Output the [x, y] coordinate of the center of the cell containing the given text.  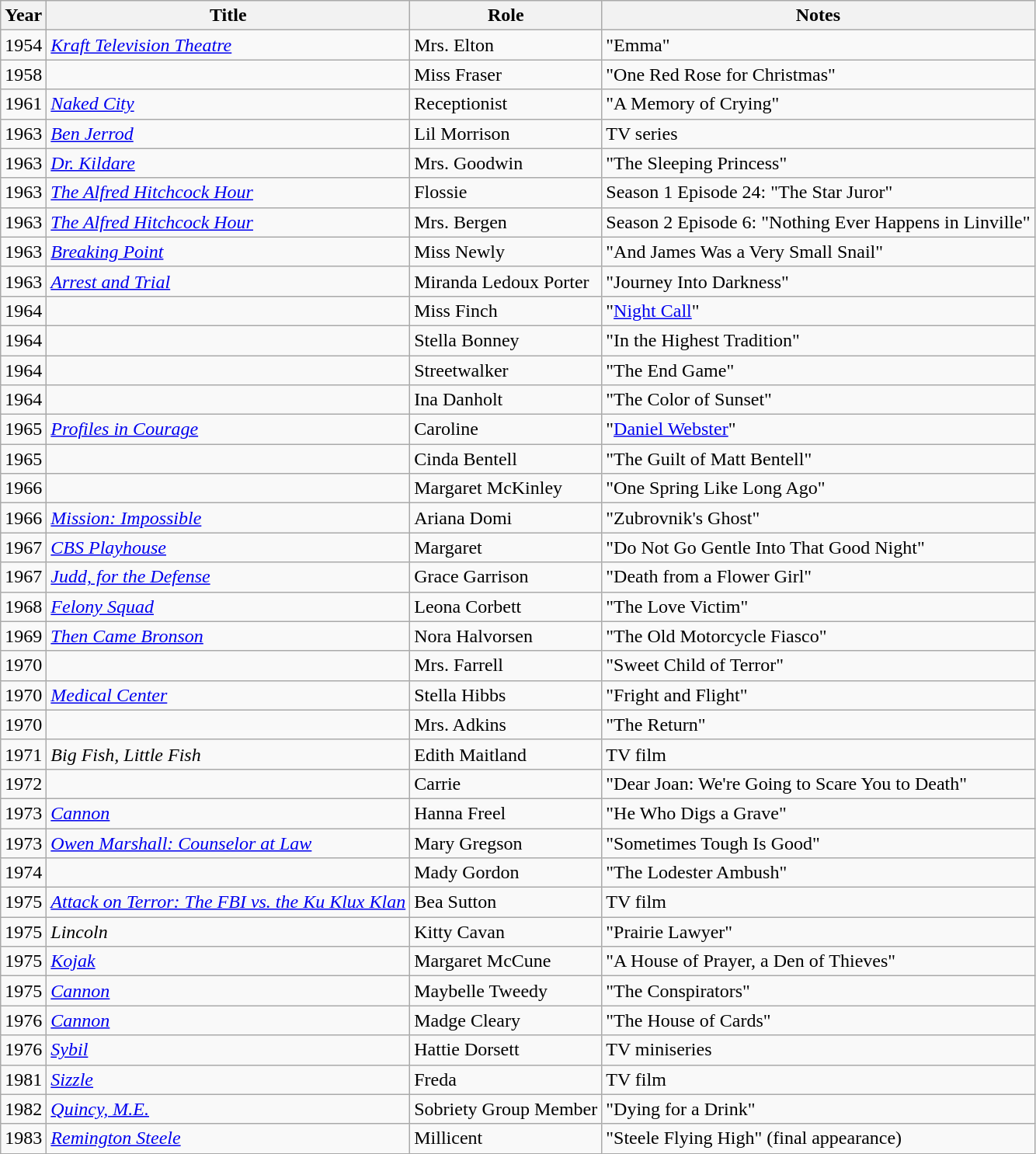
Nora Halvorsen [506, 636]
"One Red Rose for Christmas" [819, 75]
Judd, for the Defense [228, 577]
"Sometimes Tough Is Good" [819, 843]
Stella Bonney [506, 340]
1971 [23, 754]
1958 [23, 75]
Lil Morrison [506, 134]
"The End Game" [819, 370]
"Emma" [819, 45]
1981 [23, 1079]
Margaret McKinley [506, 488]
Then Came Bronson [228, 636]
"He Who Digs a Grave" [819, 813]
Kitty Cavan [506, 932]
"The Lodester Ambush" [819, 873]
"Daniel Webster" [819, 429]
Hattie Dorsett [506, 1050]
1982 [23, 1109]
Big Fish, Little Fish [228, 754]
Madge Cleary [506, 1020]
Flossie [506, 193]
Mrs. Goodwin [506, 163]
Miss Newly [506, 252]
1968 [23, 607]
"The Old Motorcycle Fiasco" [819, 636]
Quincy, M.E. [228, 1109]
Notes [819, 16]
"The Sleeping Princess" [819, 163]
Ina Danholt [506, 400]
"The Color of Sunset" [819, 400]
"Sweet Child of Terror" [819, 666]
Grace Garrison [506, 577]
"Steele Flying High" (final appearance) [819, 1138]
Miranda Ledoux Porter [506, 281]
"And James Was a Very Small Snail" [819, 252]
Leona Corbett [506, 607]
"Death from a Flower Girl" [819, 577]
"Prairie Lawyer" [819, 932]
Receptionist [506, 104]
Felony Squad [228, 607]
TV miniseries [819, 1050]
Miss Fraser [506, 75]
"One Spring Like Long Ago" [819, 488]
"Journey Into Darkness" [819, 281]
Margaret [506, 547]
Margaret McCune [506, 961]
Maybelle Tweedy [506, 991]
Dr. Kildare [228, 163]
Kojak [228, 961]
Edith Maitland [506, 754]
Ariana Domi [506, 518]
1983 [23, 1138]
Mary Gregson [506, 843]
Caroline [506, 429]
Arrest and Trial [228, 281]
Bea Sutton [506, 902]
Role [506, 16]
Mission: Impossible [228, 518]
Streetwalker [506, 370]
Mady Gordon [506, 873]
"Dear Joan: We're Going to Scare You to Death" [819, 784]
TV series [819, 134]
"Do Not Go Gentle Into That Good Night" [819, 547]
Profiles in Courage [228, 429]
Season 1 Episode 24: "The Star Juror" [819, 193]
"The Conspirators" [819, 991]
Naked City [228, 104]
Mrs. Elton [506, 45]
1972 [23, 784]
"Fright and Flight" [819, 695]
Owen Marshall: Counselor at Law [228, 843]
"Dying for a Drink" [819, 1109]
"The House of Cards" [819, 1020]
"In the Highest Tradition" [819, 340]
1954 [23, 45]
Cinda Bentell [506, 459]
"The Love Victim" [819, 607]
Season 2 Episode 6: "Nothing Ever Happens in Linville" [819, 222]
Sybil [228, 1050]
Breaking Point [228, 252]
Sobriety Group Member [506, 1109]
Attack on Terror: The FBI vs. the Ku Klux Klan [228, 902]
Sizzle [228, 1079]
1969 [23, 636]
Title [228, 16]
"The Return" [819, 725]
Year [23, 16]
1961 [23, 104]
Millicent [506, 1138]
"Zubrovnik's Ghost" [819, 518]
Stella Hibbs [506, 695]
Remington Steele [228, 1138]
"The Guilt of Matt Bentell" [819, 459]
Hanna Freel [506, 813]
Miss Finch [506, 311]
Kraft Television Theatre [228, 45]
Mrs. Adkins [506, 725]
"A House of Prayer, a Den of Thieves" [819, 961]
"Night Call" [819, 311]
"A Memory of Crying" [819, 104]
1974 [23, 873]
Lincoln [228, 932]
Freda [506, 1079]
Medical Center [228, 695]
Carrie [506, 784]
CBS Playhouse [228, 547]
Ben Jerrod [228, 134]
Mrs. Bergen [506, 222]
Mrs. Farrell [506, 666]
